Output the [X, Y] coordinate of the center of the cell containing the given text.  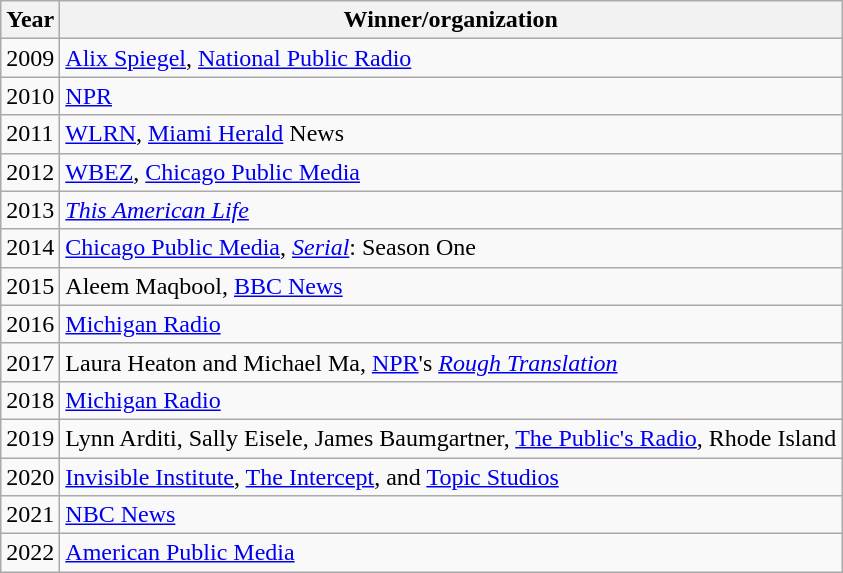
Winner/organization [451, 20]
2013 [30, 210]
2010 [30, 96]
2014 [30, 248]
This American Life [451, 210]
Aleem Maqbool, BBC News [451, 286]
2012 [30, 172]
WBEZ, Chicago Public Media [451, 172]
2022 [30, 553]
2017 [30, 362]
2011 [30, 134]
2018 [30, 400]
2016 [30, 324]
WLRN, Miami Herald News [451, 134]
American Public Media [451, 553]
2009 [30, 58]
2015 [30, 286]
Alix Spiegel, National Public Radio [451, 58]
Laura Heaton and Michael Ma, NPR's Rough Translation [451, 362]
Chicago Public Media, Serial: Season One [451, 248]
Year [30, 20]
Invisible Institute, The Intercept, and Topic Studios [451, 477]
NBC News [451, 515]
2021 [30, 515]
2019 [30, 438]
NPR [451, 96]
2020 [30, 477]
Lynn Arditi, Sally Eisele, James Baumgartner, The Public's Radio, Rhode Island [451, 438]
